Return the [X, Y] coordinate for the center point of the cell that contains the specified text.  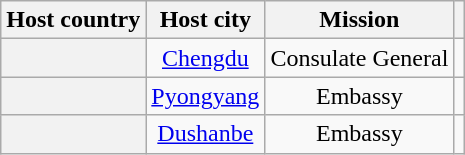
Pyongyang [206, 96]
Host city [206, 20]
Dushanbe [206, 134]
Chengdu [206, 58]
Host country [74, 20]
Mission [360, 20]
Consulate General [360, 58]
